Scan for the cell matching the given text and deliver its (x, y) coordinate at center. 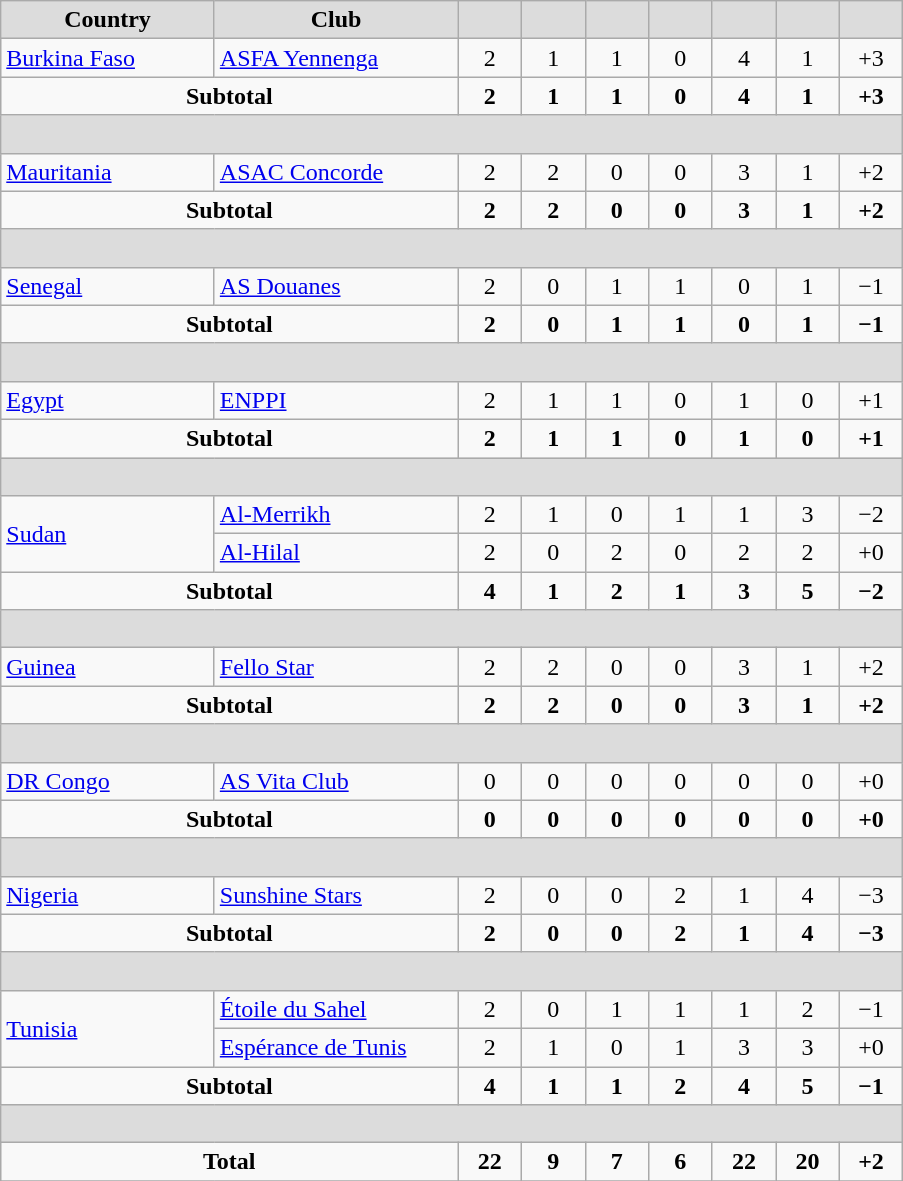
Burkina Faso (108, 58)
Egypt (108, 400)
Fello Star (336, 667)
Country (108, 20)
AS Vita Club (336, 781)
DR Congo (108, 781)
20 (808, 1162)
Club (336, 20)
Sunshine Stars (336, 895)
ASAC Concorde (336, 172)
AS Douanes (336, 286)
7 (617, 1162)
Espérance de Tunis (336, 1047)
Étoile du Sahel (336, 1009)
6 (681, 1162)
ENPPI (336, 400)
Guinea (108, 667)
Senegal (108, 286)
Al-Hilal (336, 553)
Al-Merrikh (336, 515)
9 (553, 1162)
Total (230, 1162)
ASFA Yennenga (336, 58)
Nigeria (108, 895)
Sudan (108, 534)
Mauritania (108, 172)
Tunisia (108, 1028)
